From the cell containing the given text, extract its center point as (x, y) coordinate. 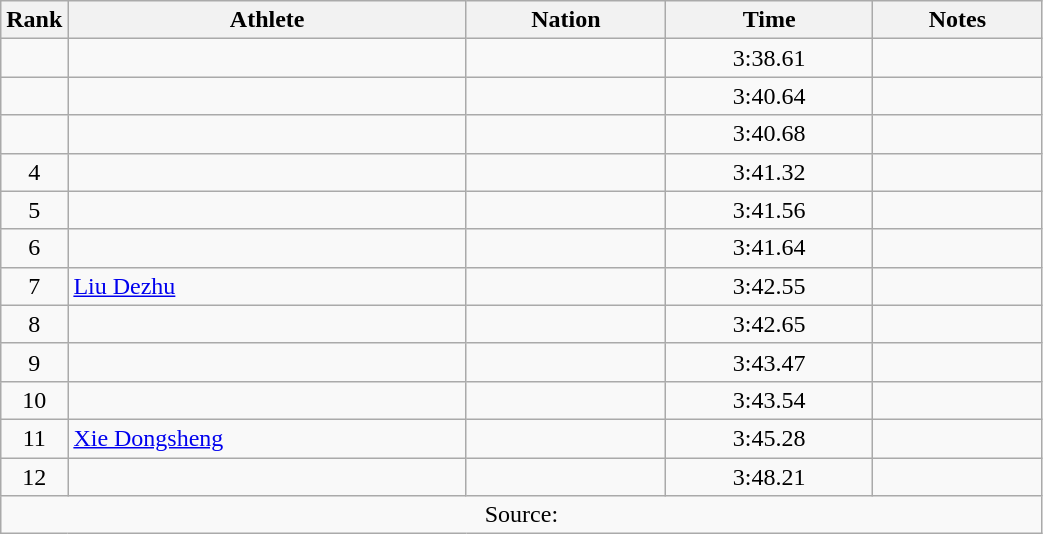
3:48.21 (768, 477)
3:40.68 (768, 134)
Notes (958, 20)
3:43.47 (768, 362)
10 (34, 400)
Rank (34, 20)
Nation (566, 20)
3:41.32 (768, 172)
7 (34, 286)
3:38.61 (768, 58)
3:42.65 (768, 324)
3:41.64 (768, 248)
Athlete (268, 20)
9 (34, 362)
Time (768, 20)
3:45.28 (768, 438)
3:41.56 (768, 210)
12 (34, 477)
3:43.54 (768, 400)
5 (34, 210)
6 (34, 248)
8 (34, 324)
3:42.55 (768, 286)
Liu Dezhu (268, 286)
4 (34, 172)
Source: (522, 515)
3:40.64 (768, 96)
11 (34, 438)
Xie Dongsheng (268, 438)
